Capture the cell that displays the provided text and extract its (x, y) central coordinate. 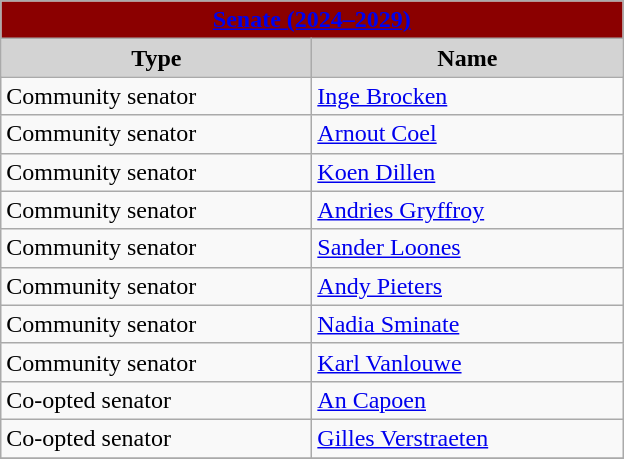
Koen Dillen (468, 172)
Senate (2024–2029) (312, 20)
Andries Gryffroy (468, 210)
Type (156, 58)
Inge Brocken (468, 96)
An Capoen (468, 400)
Arnout Coel (468, 134)
Name (468, 58)
Sander Loones (468, 248)
Nadia Sminate (468, 324)
Gilles Verstraeten (468, 438)
Karl Vanlouwe (468, 362)
Andy Pieters (468, 286)
